Scan for the cell matching the given text and deliver its (x, y) coordinate at center. 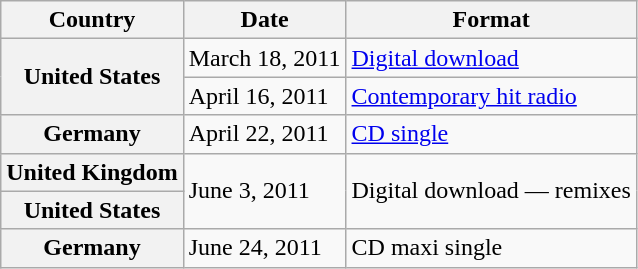
March 18, 2011 (264, 58)
CD single (491, 134)
April 16, 2011 (264, 96)
Format (491, 20)
Contemporary hit radio (491, 96)
Country (92, 20)
United Kingdom (92, 172)
Digital download — remixes (491, 191)
Date (264, 20)
Digital download (491, 58)
April 22, 2011 (264, 134)
CD maxi single (491, 248)
June 3, 2011 (264, 191)
June 24, 2011 (264, 248)
